Output the (X, Y) coordinate of the center of the cell containing the given text.  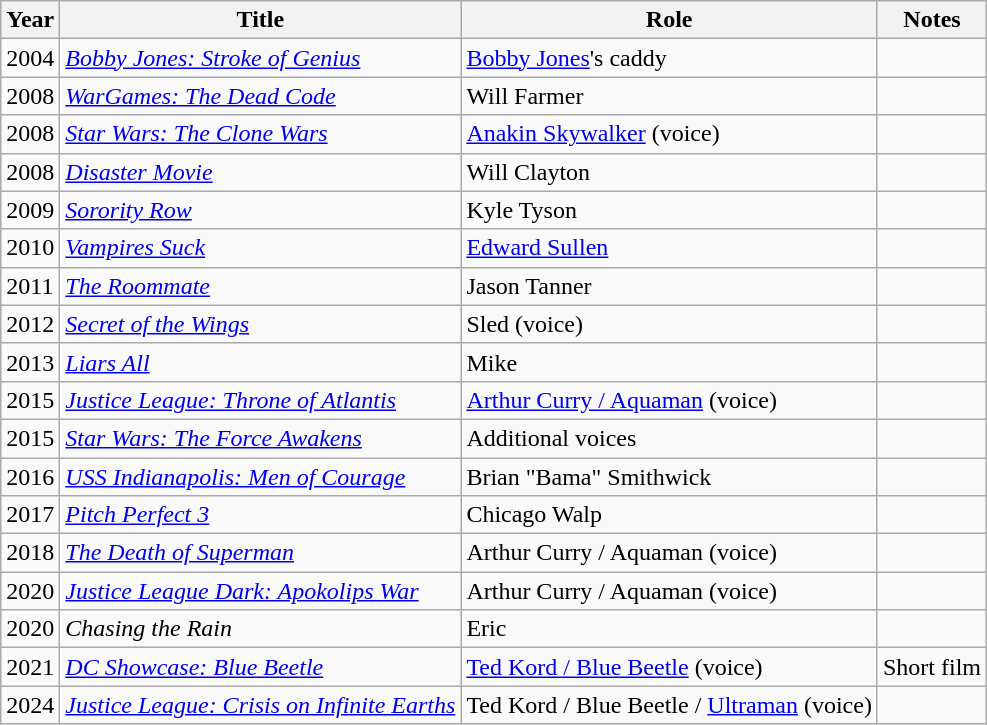
Eric (670, 629)
2018 (30, 553)
2021 (30, 667)
Justice League: Crisis on Infinite Earths (260, 705)
Sled (voice) (670, 324)
Role (670, 20)
Year (30, 20)
Notes (932, 20)
Pitch Perfect 3 (260, 515)
Anakin Skywalker (voice) (670, 134)
Edward Sullen (670, 248)
Will Farmer (670, 96)
Chasing the Rain (260, 629)
2017 (30, 515)
2012 (30, 324)
Bobby Jones: Stroke of Genius (260, 58)
Chicago Walp (670, 515)
Ted Kord / Blue Beetle (voice) (670, 667)
Will Clayton (670, 172)
Mike (670, 362)
2004 (30, 58)
Star Wars: The Clone Wars (260, 134)
Star Wars: The Force Awakens (260, 438)
Title (260, 20)
Jason Tanner (670, 286)
2010 (30, 248)
DC Showcase: Blue Beetle (260, 667)
2011 (30, 286)
2016 (30, 477)
Sorority Row (260, 210)
Disaster Movie (260, 172)
Bobby Jones's caddy (670, 58)
Additional voices (670, 438)
Justice League: Throne of Atlantis (260, 400)
The Roommate (260, 286)
2013 (30, 362)
2009 (30, 210)
WarGames: The Dead Code (260, 96)
The Death of Superman (260, 553)
Ted Kord / Blue Beetle / Ultraman (voice) (670, 705)
Vampires Suck (260, 248)
2024 (30, 705)
USS Indianapolis: Men of Courage (260, 477)
Liars All (260, 362)
Brian "Bama" Smithwick (670, 477)
Kyle Tyson (670, 210)
Short film (932, 667)
Justice League Dark: Apokolips War (260, 591)
Secret of the Wings (260, 324)
